Search for the cell housing the specified text and yield its [x, y] center coordinate. 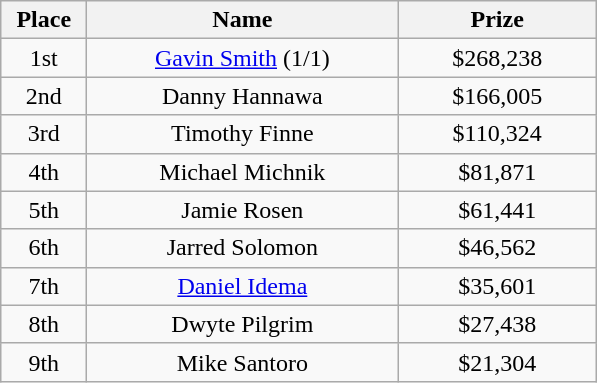
5th [44, 210]
Name [242, 20]
Michael Michnik [242, 172]
Jarred Solomon [242, 248]
6th [44, 248]
7th [44, 286]
Danny Hannawa [242, 96]
$27,438 [498, 324]
$61,441 [498, 210]
8th [44, 324]
4th [44, 172]
$21,304 [498, 362]
$268,238 [498, 58]
1st [44, 58]
Prize [498, 20]
9th [44, 362]
$110,324 [498, 134]
Daniel Idema [242, 286]
Mike Santoro [242, 362]
Timothy Finne [242, 134]
$166,005 [498, 96]
$81,871 [498, 172]
Dwyte Pilgrim [242, 324]
$35,601 [498, 286]
2nd [44, 96]
3rd [44, 134]
Place [44, 20]
Jamie Rosen [242, 210]
Gavin Smith (1/1) [242, 58]
$46,562 [498, 248]
